Return the [X, Y] coordinate for the center point of the cell that contains the specified text.  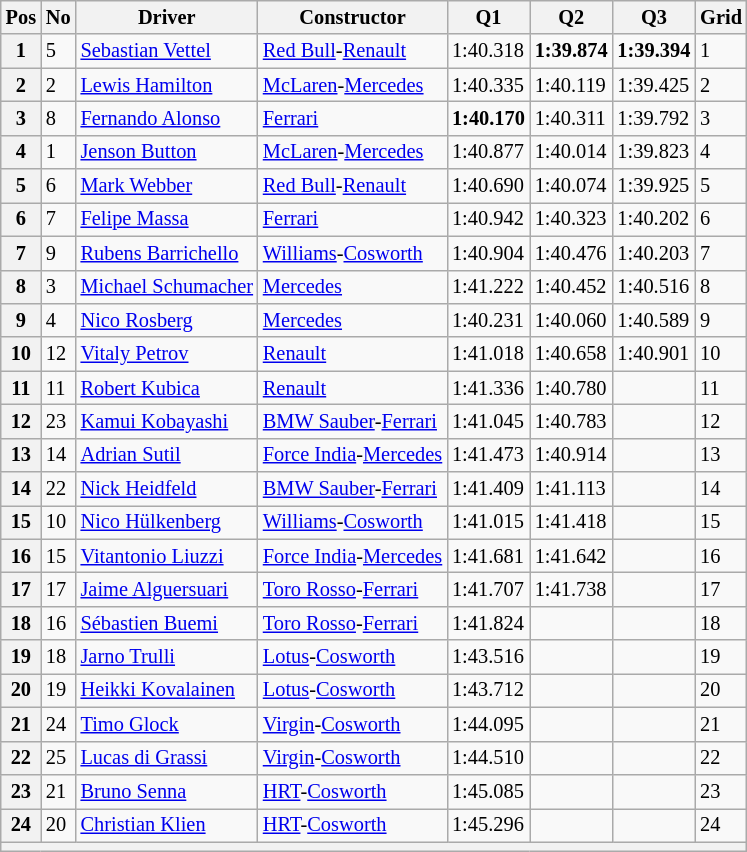
1:44.510 [488, 758]
Constructor [352, 17]
Sebastian Vettel [167, 51]
1:40.335 [488, 85]
Vitaly Petrov [167, 354]
1:40.914 [572, 455]
1:39.823 [654, 152]
Nico Rosberg [167, 320]
1:39.394 [654, 51]
Christian Klien [167, 825]
1:41.018 [488, 354]
1:40.202 [654, 219]
1:40.060 [572, 320]
1:43.516 [488, 657]
1:41.045 [488, 421]
1:40.901 [654, 354]
1:41.707 [488, 589]
1:39.425 [654, 85]
Kamui Kobayashi [167, 421]
1:40.589 [654, 320]
Felipe Massa [167, 219]
1:40.942 [488, 219]
Grid [721, 17]
Jarno Trulli [167, 657]
1:40.476 [572, 253]
1:41.409 [488, 489]
Nick Heidfeld [167, 489]
Nico Hülkenberg [167, 522]
1:40.452 [572, 287]
Fernando Alonso [167, 118]
1:41.738 [572, 589]
Q3 [654, 17]
25 [58, 758]
1:45.296 [488, 825]
1:40.877 [488, 152]
1:39.874 [572, 51]
Pos [21, 17]
Vitantonio Liuzzi [167, 556]
Lucas di Grassi [167, 758]
1:40.904 [488, 253]
Driver [167, 17]
1:41.113 [572, 489]
Michael Schumacher [167, 287]
Bruno Senna [167, 791]
1:45.085 [488, 791]
1:40.170 [488, 118]
Timo Glock [167, 724]
1:44.095 [488, 724]
1:40.203 [654, 253]
1:40.014 [572, 152]
1:41.418 [572, 522]
1:40.780 [572, 388]
No [58, 17]
1:40.231 [488, 320]
Rubens Barrichello [167, 253]
1:41.681 [488, 556]
Jaime Alguersuari [167, 589]
1:40.311 [572, 118]
1:41.336 [488, 388]
1:41.824 [488, 623]
1:43.712 [488, 690]
1:39.925 [654, 186]
1:40.323 [572, 219]
1:40.074 [572, 186]
Q2 [572, 17]
Lewis Hamilton [167, 85]
Mark Webber [167, 186]
1:41.473 [488, 455]
1:41.222 [488, 287]
1:41.642 [572, 556]
1:40.516 [654, 287]
1:40.690 [488, 186]
1:39.792 [654, 118]
1:41.015 [488, 522]
Adrian Sutil [167, 455]
1:40.119 [572, 85]
1:40.318 [488, 51]
1:40.783 [572, 421]
Heikki Kovalainen [167, 690]
Robert Kubica [167, 388]
1:40.658 [572, 354]
Sébastien Buemi [167, 623]
Jenson Button [167, 152]
Q1 [488, 17]
